Return the [x, y] coordinate for the center point of the cell that contains the specified text.  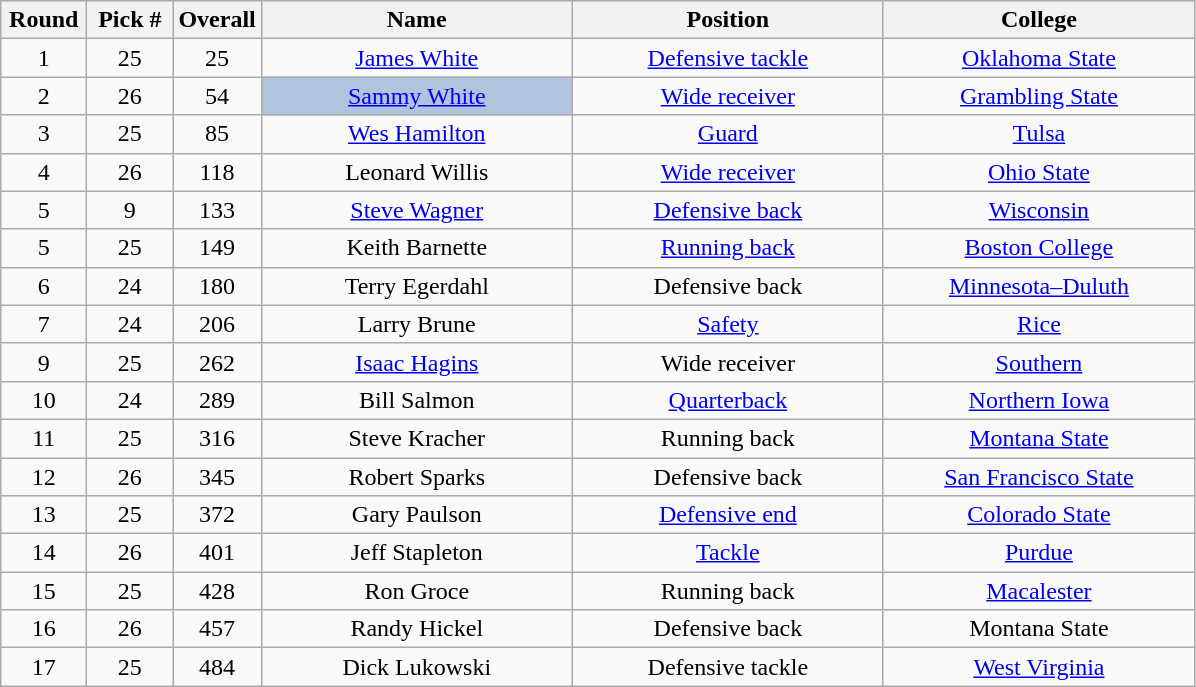
West Virginia [1038, 667]
1 [44, 58]
College [1038, 20]
Tackle [728, 553]
54 [217, 96]
Keith Barnette [416, 248]
Sammy White [416, 96]
16 [44, 629]
Steve Kracher [416, 438]
Name [416, 20]
4 [44, 172]
Wes Hamilton [416, 134]
Round [44, 20]
457 [217, 629]
401 [217, 553]
11 [44, 438]
Defensive end [728, 515]
316 [217, 438]
133 [217, 210]
Safety [728, 324]
San Francisco State [1038, 477]
Ron Groce [416, 591]
10 [44, 400]
15 [44, 591]
Bill Salmon [416, 400]
206 [217, 324]
James White [416, 58]
7 [44, 324]
Position [728, 20]
149 [217, 248]
6 [44, 286]
372 [217, 515]
Northern Iowa [1038, 400]
345 [217, 477]
Quarterback [728, 400]
Boston College [1038, 248]
Grambling State [1038, 96]
262 [217, 362]
Overall [217, 20]
Larry Brune [416, 324]
13 [44, 515]
85 [217, 134]
Robert Sparks [416, 477]
Oklahoma State [1038, 58]
Wisconsin [1038, 210]
Guard [728, 134]
Steve Wagner [416, 210]
484 [217, 667]
118 [217, 172]
17 [44, 667]
Rice [1038, 324]
2 [44, 96]
Gary Paulson [416, 515]
428 [217, 591]
Leonard Willis [416, 172]
180 [217, 286]
Isaac Hagins [416, 362]
Ohio State [1038, 172]
Minnesota–Duluth [1038, 286]
Randy Hickel [416, 629]
Tulsa [1038, 134]
3 [44, 134]
289 [217, 400]
Dick Lukowski [416, 667]
14 [44, 553]
12 [44, 477]
Pick # [130, 20]
Macalester [1038, 591]
Colorado State [1038, 515]
Southern [1038, 362]
Terry Egerdahl [416, 286]
Purdue [1038, 553]
Jeff Stapleton [416, 553]
